From the cell containing the given text, extract its center point as (x, y) coordinate. 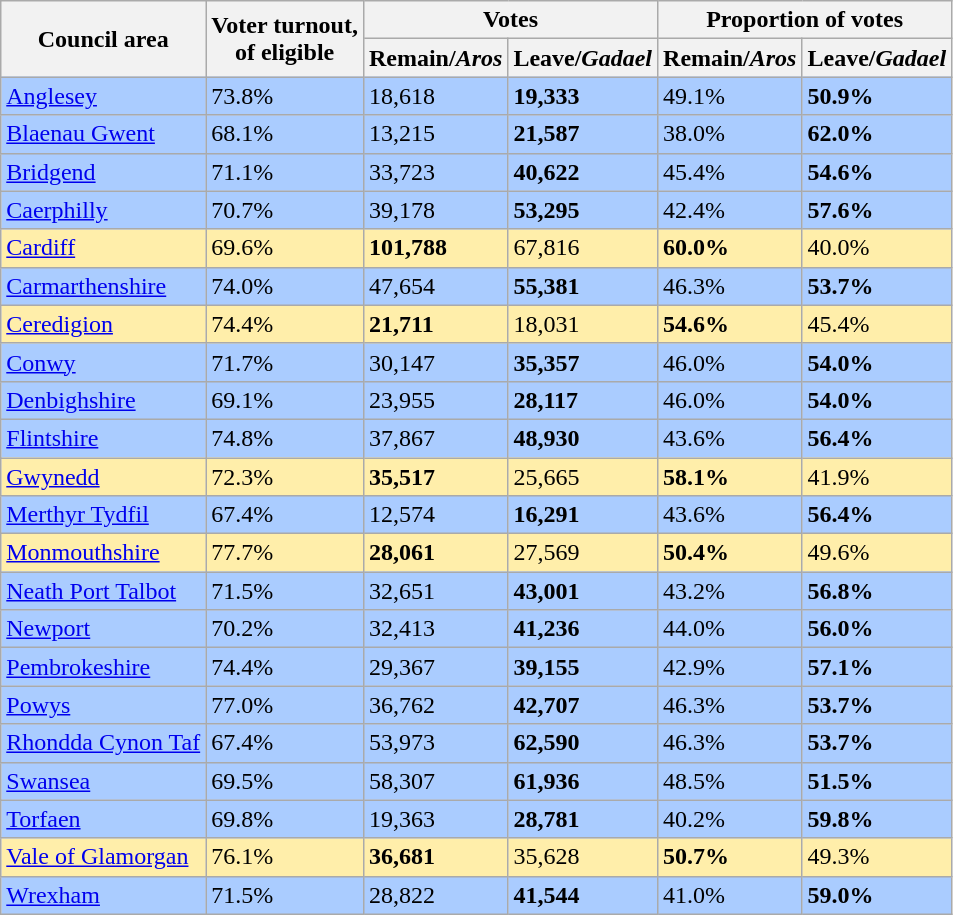
40.2% (730, 819)
69.1% (285, 400)
Merthyr Tydfil (104, 515)
Pembrokeshire (104, 667)
47,654 (435, 286)
43,001 (583, 591)
70.7% (285, 210)
Conwy (104, 362)
35,628 (583, 857)
74.0% (285, 286)
55,381 (583, 286)
50.7% (730, 857)
50.9% (877, 96)
Proportion of votes (805, 20)
49.6% (877, 553)
Anglesey (104, 96)
18,618 (435, 96)
44.0% (730, 629)
29,367 (435, 667)
18,031 (583, 324)
30,147 (435, 362)
35,517 (435, 477)
48.5% (730, 781)
28,822 (435, 895)
Voter turnout,of eligible (285, 39)
53,973 (435, 743)
Rhondda Cynon Taf (104, 743)
42.4% (730, 210)
57.6% (877, 210)
28,061 (435, 553)
36,681 (435, 857)
Ceredigion (104, 324)
21,711 (435, 324)
Newport (104, 629)
Council area (104, 39)
Votes (510, 20)
57.1% (877, 667)
Neath Port Talbot (104, 591)
43.2% (730, 591)
59.0% (877, 895)
Vale of Glamorgan (104, 857)
27,569 (583, 553)
68.1% (285, 134)
16,291 (583, 515)
71.7% (285, 362)
Bridgend (104, 172)
35,357 (583, 362)
25,665 (583, 477)
Monmouthshire (104, 553)
12,574 (435, 515)
56.8% (877, 591)
Blaenau Gwent (104, 134)
Caerphilly (104, 210)
58.1% (730, 477)
38.0% (730, 134)
50.4% (730, 553)
76.1% (285, 857)
71.1% (285, 172)
70.2% (285, 629)
Gwynedd (104, 477)
19,363 (435, 819)
49.1% (730, 96)
59.8% (877, 819)
72.3% (285, 477)
Powys (104, 705)
37,867 (435, 438)
49.3% (877, 857)
Swansea (104, 781)
28,781 (583, 819)
73.8% (285, 96)
41.9% (877, 477)
Wrexham (104, 895)
62,590 (583, 743)
Torfaen (104, 819)
36,762 (435, 705)
39,155 (583, 667)
61,936 (583, 781)
67,816 (583, 248)
77.7% (285, 553)
32,413 (435, 629)
51.5% (877, 781)
60.0% (730, 248)
69.5% (285, 781)
Cardiff (104, 248)
58,307 (435, 781)
42,707 (583, 705)
48,930 (583, 438)
42.9% (730, 667)
69.8% (285, 819)
13,215 (435, 134)
Denbighshire (104, 400)
53,295 (583, 210)
28,117 (583, 400)
40,622 (583, 172)
40.0% (877, 248)
32,651 (435, 591)
Carmarthenshire (104, 286)
41,544 (583, 895)
101,788 (435, 248)
74.8% (285, 438)
21,587 (583, 134)
69.6% (285, 248)
56.0% (877, 629)
19,333 (583, 96)
Flintshire (104, 438)
23,955 (435, 400)
77.0% (285, 705)
33,723 (435, 172)
62.0% (877, 134)
41,236 (583, 629)
41.0% (730, 895)
39,178 (435, 210)
